Pinpoint the cell where the given text exists, returning its [X, Y] midpoint coordinate. 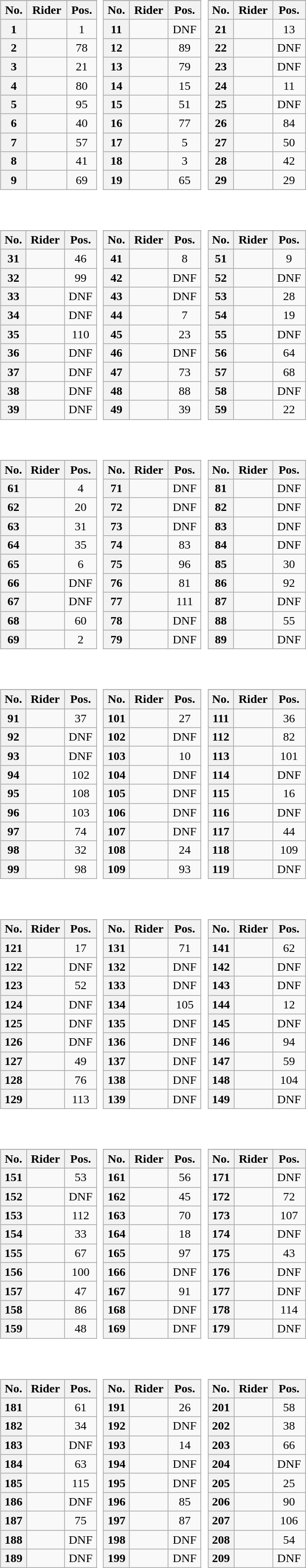
138 [117, 1080]
158 [13, 1310]
132 [117, 967]
No. Rider Pos. 71 DNF 72 DNF 73 DNF 74 83 75 96 76 81 77 111 78 DNF 79 DNF [154, 548]
137 [117, 1061]
133 [117, 986]
147 [221, 1061]
134 [117, 1004]
30 [289, 564]
196 [117, 1502]
60 [80, 621]
155 [13, 1253]
121 [13, 948]
No. Rider Pos. 131 71 132 DNF 133 DNF 134 105 135 DNF 136 DNF 137 DNF 138 DNF 139 DNF [154, 1007]
176 [221, 1272]
124 [13, 1004]
131 [117, 948]
90 [289, 1502]
135 [117, 1023]
186 [13, 1502]
128 [13, 1080]
144 [221, 1004]
195 [117, 1483]
136 [117, 1042]
159 [13, 1328]
40 [81, 124]
181 [13, 1407]
123 [13, 986]
191 [117, 1407]
127 [13, 1061]
161 [117, 1178]
No. Rider Pos. 161 56 162 45 163 70 164 18 165 97 166 DNF 167 91 168 DNF 169 DNF [154, 1237]
205 [221, 1483]
152 [13, 1196]
163 [117, 1215]
179 [221, 1328]
171 [221, 1178]
153 [13, 1215]
126 [13, 1042]
207 [221, 1520]
129 [13, 1099]
167 [117, 1291]
194 [117, 1464]
119 [221, 869]
197 [117, 1520]
185 [13, 1483]
148 [221, 1080]
146 [221, 1042]
151 [13, 1178]
50 [289, 142]
70 [184, 1215]
80 [81, 86]
125 [13, 1023]
No. Rider Pos. 101 27 102 DNF 103 10 104 DNF 105 DNF 106 DNF 107 DNF 108 24 109 93 [154, 777]
149 [221, 1099]
110 [80, 334]
10 [184, 756]
184 [13, 1464]
178 [221, 1310]
20 [80, 507]
193 [117, 1445]
206 [221, 1502]
183 [13, 1445]
139 [117, 1099]
202 [221, 1426]
177 [221, 1291]
201 [221, 1407]
187 [13, 1520]
173 [221, 1215]
100 [80, 1272]
172 [221, 1196]
174 [221, 1234]
209 [221, 1559]
169 [117, 1328]
122 [13, 967]
141 [221, 948]
142 [221, 967]
192 [117, 1426]
156 [13, 1272]
154 [13, 1234]
204 [221, 1464]
117 [221, 831]
164 [117, 1234]
118 [221, 850]
116 [221, 813]
No. Rider Pos. 41 8 42 DNF 43 DNF 44 7 45 23 46 DNF 47 73 48 88 49 39 [154, 318]
188 [13, 1539]
166 [117, 1272]
198 [117, 1539]
175 [221, 1253]
162 [117, 1196]
189 [13, 1559]
203 [221, 1445]
168 [117, 1310]
145 [221, 1023]
165 [117, 1253]
143 [221, 986]
157 [13, 1291]
208 [221, 1539]
182 [13, 1426]
199 [117, 1559]
